Search for the cell housing the specified text and yield its [x, y] center coordinate. 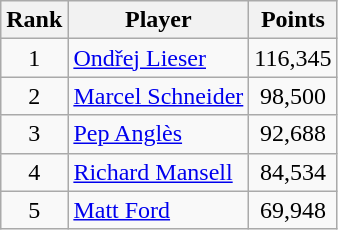
69,948 [293, 210]
98,500 [293, 96]
2 [34, 96]
116,345 [293, 58]
4 [34, 172]
5 [34, 210]
Richard Mansell [158, 172]
Points [293, 20]
Ondřej Lieser [158, 58]
Pep Anglès [158, 134]
1 [34, 58]
Player [158, 20]
84,534 [293, 172]
92,688 [293, 134]
3 [34, 134]
Matt Ford [158, 210]
Marcel Schneider [158, 96]
Rank [34, 20]
